Return the (X, Y) coordinate for the center point of the cell that contains the specified text.  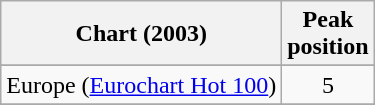
Europe (Eurochart Hot 100) (142, 85)
Peakposition (328, 34)
5 (328, 85)
Chart (2003) (142, 34)
